From the cell containing the given text, extract its center point as (X, Y) coordinate. 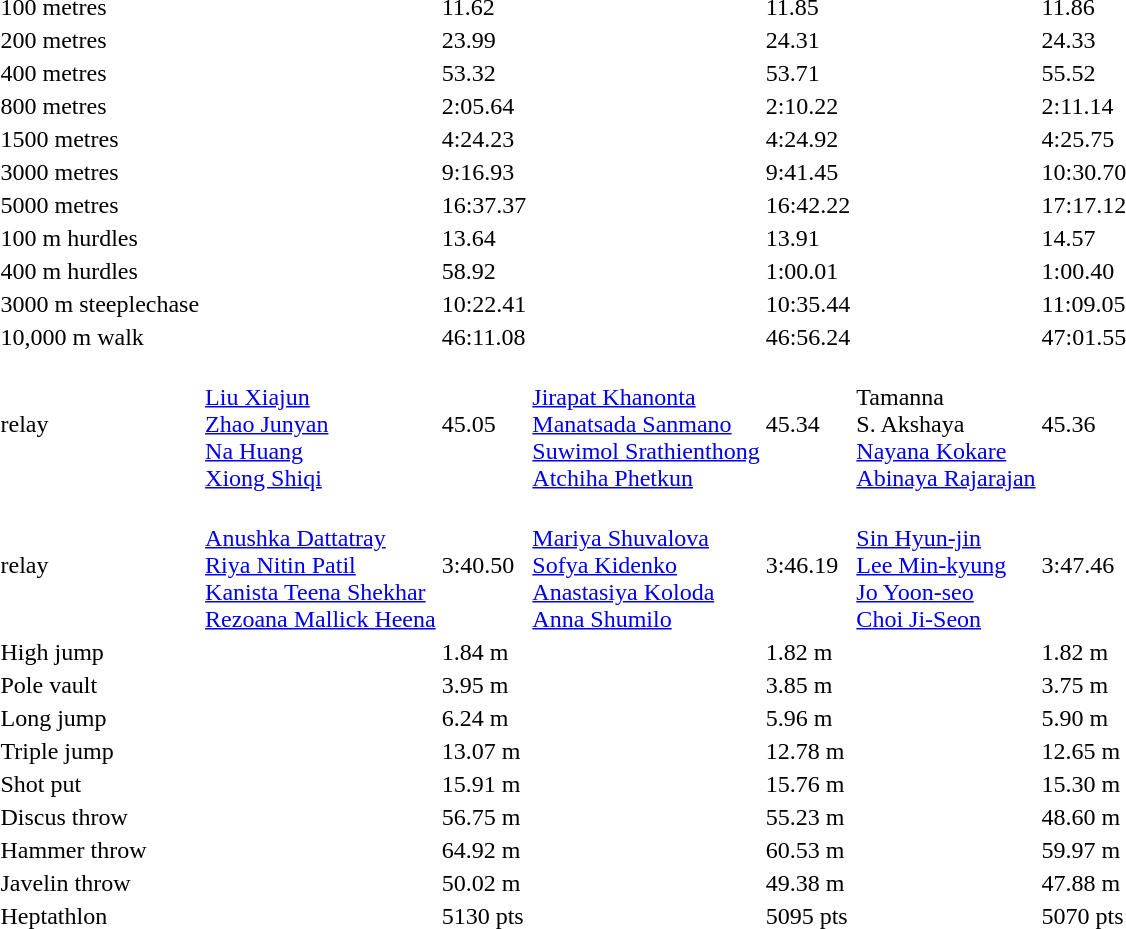
3.85 m (808, 685)
4:24.23 (484, 139)
1.84 m (484, 652)
45.34 (808, 424)
53.32 (484, 73)
13.91 (808, 238)
12.78 m (808, 751)
4:24.92 (808, 139)
3:46.19 (808, 565)
23.99 (484, 40)
13.07 m (484, 751)
Jirapat KhanontaManatsada SanmanoSuwimol SrathienthongAtchiha Phetkun (646, 424)
64.92 m (484, 850)
2:10.22 (808, 106)
Sin Hyun-jinLee Min-kyungJo Yoon-seoChoi Ji-Seon (946, 565)
15.76 m (808, 784)
9:16.93 (484, 172)
24.31 (808, 40)
45.05 (484, 424)
1:00.01 (808, 271)
1.82 m (808, 652)
Liu XiajunZhao JunyanNa HuangXiong Shiqi (321, 424)
Anushka DattatrayRiya Nitin PatilKanista Teena ShekharRezoana Mallick Heena (321, 565)
5.96 m (808, 718)
58.92 (484, 271)
56.75 m (484, 817)
46:11.08 (484, 337)
16:42.22 (808, 205)
6.24 m (484, 718)
60.53 m (808, 850)
50.02 m (484, 883)
49.38 m (808, 883)
15.91 m (484, 784)
10:35.44 (808, 304)
10:22.41 (484, 304)
55.23 m (808, 817)
3:40.50 (484, 565)
2:05.64 (484, 106)
16:37.37 (484, 205)
9:41.45 (808, 172)
3.95 m (484, 685)
46:56.24 (808, 337)
53.71 (808, 73)
TamannaS. AkshayaNayana KokareAbinaya Rajarajan (946, 424)
13.64 (484, 238)
Mariya ShuvalovaSofya KidenkoAnastasiya KolodaAnna Shumilo (646, 565)
